Scan for the cell matching the given text and deliver its [x, y] coordinate at center. 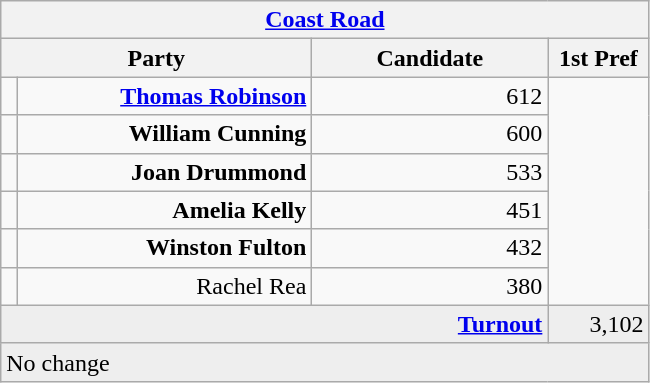
Thomas Robinson [164, 96]
451 [430, 210]
Turnout [274, 324]
533 [430, 172]
Candidate [430, 58]
600 [430, 134]
Party [156, 58]
432 [430, 248]
No change [325, 362]
1st Pref [598, 58]
612 [430, 96]
William Cunning [164, 134]
Winston Fulton [164, 248]
380 [430, 286]
Coast Road [325, 20]
Amelia Kelly [164, 210]
Joan Drummond [164, 172]
Rachel Rea [164, 286]
3,102 [598, 324]
